Pinpoint the cell where the given text exists, returning its (x, y) midpoint coordinate. 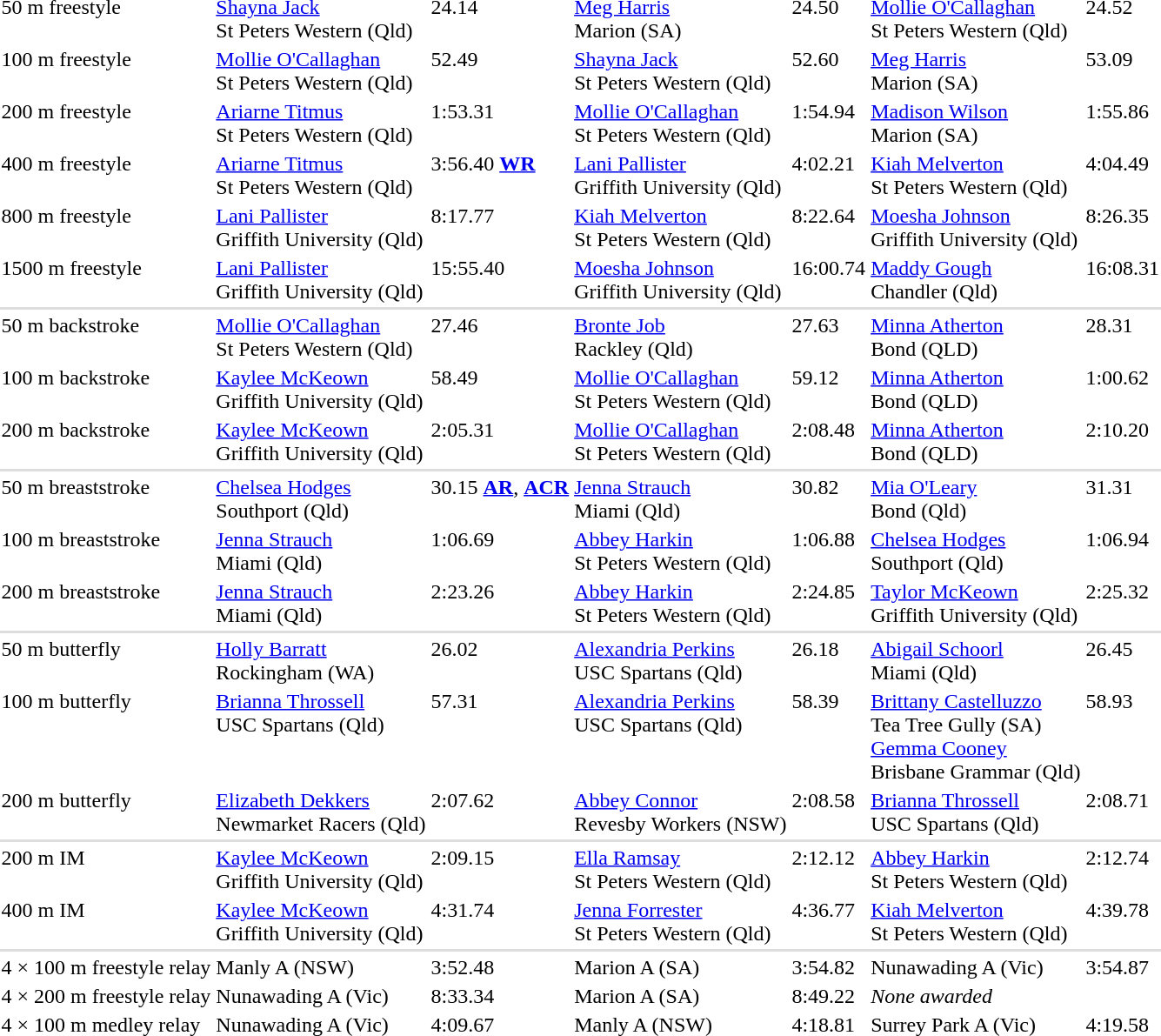
200 m butterfly (106, 812)
1:55.86 (1123, 124)
Brittany CastelluzzoTea Tree Gully (SA)Gemma CooneyBrisbane Grammar (Qld) (976, 736)
15:55.40 (500, 280)
30.15 AR, ACR (500, 499)
4:36.77 (829, 922)
4 × 200 m freestyle relay (106, 996)
8:49.22 (829, 996)
200 m backstroke (106, 442)
8:33.34 (500, 996)
1:06.88 (829, 551)
Abigail SchoorlMiami (Qld) (976, 661)
26.45 (1123, 661)
16:08.31 (1123, 280)
2:08.71 (1123, 812)
52.49 (500, 71)
Holly BarrattRockingham (WA) (321, 661)
2:08.48 (829, 442)
2:10.20 (1123, 442)
400 m IM (106, 922)
3:54.82 (829, 967)
2:24.85 (829, 604)
53.09 (1123, 71)
57.31 (500, 736)
8:17.77 (500, 228)
100 m butterfly (106, 736)
2:08.58 (829, 812)
Maddy GoughChandler (Qld) (976, 280)
50 m backstroke (106, 338)
Abbey ConnorRevesby Workers (NSW) (680, 812)
Shayna JackSt Peters Western (Qld) (680, 71)
2:12.12 (829, 870)
3:56.40 WR (500, 176)
8:26.35 (1123, 228)
None awarded (1016, 996)
1:06.69 (500, 551)
4:02.21 (829, 176)
1:00.62 (1123, 390)
16:00.74 (829, 280)
Bronte JobRackley (Qld) (680, 338)
Elizabeth DekkersNewmarket Racers (Qld) (321, 812)
Mia O'LearyBond (Qld) (976, 499)
26.18 (829, 661)
58.93 (1123, 736)
50 m breaststroke (106, 499)
3:54.87 (1123, 967)
58.49 (500, 390)
28.31 (1123, 338)
Ella RamsaySt Peters Western (Qld) (680, 870)
Manly A (NSW) (321, 967)
2:25.32 (1123, 604)
Madison WilsonMarion (SA) (976, 124)
27.63 (829, 338)
100 m backstroke (106, 390)
27.46 (500, 338)
2:07.62 (500, 812)
Jenna ForresterSt Peters Western (Qld) (680, 922)
Taylor McKeownGriffith University (Qld) (976, 604)
200 m breaststroke (106, 604)
30.82 (829, 499)
2:09.15 (500, 870)
50 m butterfly (106, 661)
1500 m freestyle (106, 280)
8:22.64 (829, 228)
2:23.26 (500, 604)
100 m breaststroke (106, 551)
4:04.49 (1123, 176)
2:12.74 (1123, 870)
100 m freestyle (106, 71)
4 × 100 m freestyle relay (106, 967)
4:39.78 (1123, 922)
26.02 (500, 661)
31.31 (1123, 499)
58.39 (829, 736)
200 m freestyle (106, 124)
Meg HarrisMarion (SA) (976, 71)
52.60 (829, 71)
1:54.94 (829, 124)
2:05.31 (500, 442)
59.12 (829, 390)
4:31.74 (500, 922)
200 m IM (106, 870)
1:53.31 (500, 124)
400 m freestyle (106, 176)
3:52.48 (500, 967)
1:06.94 (1123, 551)
800 m freestyle (106, 228)
